Identify which cell holds the provided text, then report its [x, y] central coordinate. 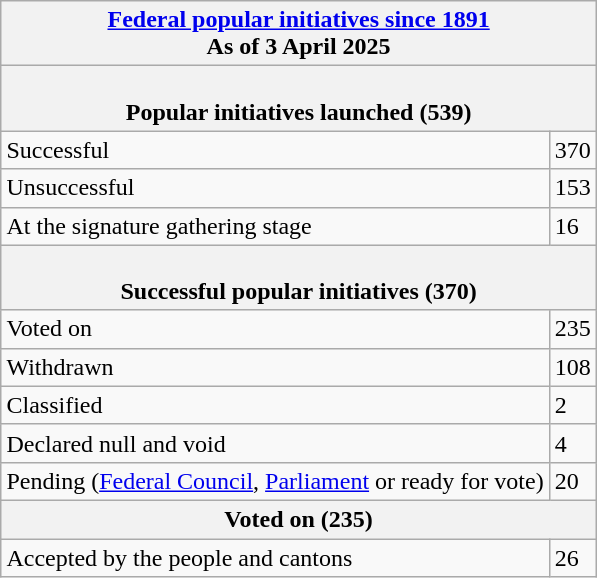
26 [572, 557]
Withdrawn [275, 367]
Unsuccessful [275, 188]
153 [572, 188]
370 [572, 150]
Voted on [275, 329]
Successful [275, 150]
108 [572, 367]
Classified [275, 405]
Accepted by the people and cantons [275, 557]
20 [572, 481]
2 [572, 405]
At the signature gathering stage [275, 226]
Successful popular initiatives (370) [298, 278]
Pending (Federal Council, Parliament or ready for vote) [275, 481]
Voted on (235) [298, 519]
235 [572, 329]
4 [572, 443]
16 [572, 226]
Popular initiatives launched (539) [298, 98]
Federal popular initiatives since 1891As of 3 April 2025 [298, 34]
Declared null and void [275, 443]
